Output the (x, y) coordinate of the center of the cell containing the given text.  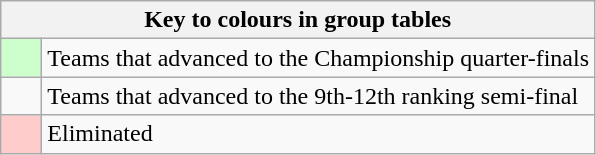
Key to colours in group tables (298, 20)
Teams that advanced to the 9th-12th ranking semi-final (318, 96)
Eliminated (318, 134)
Teams that advanced to the Championship quarter-finals (318, 58)
